For the text-containing cell, return its midpoint in [x, y] coordinate format. 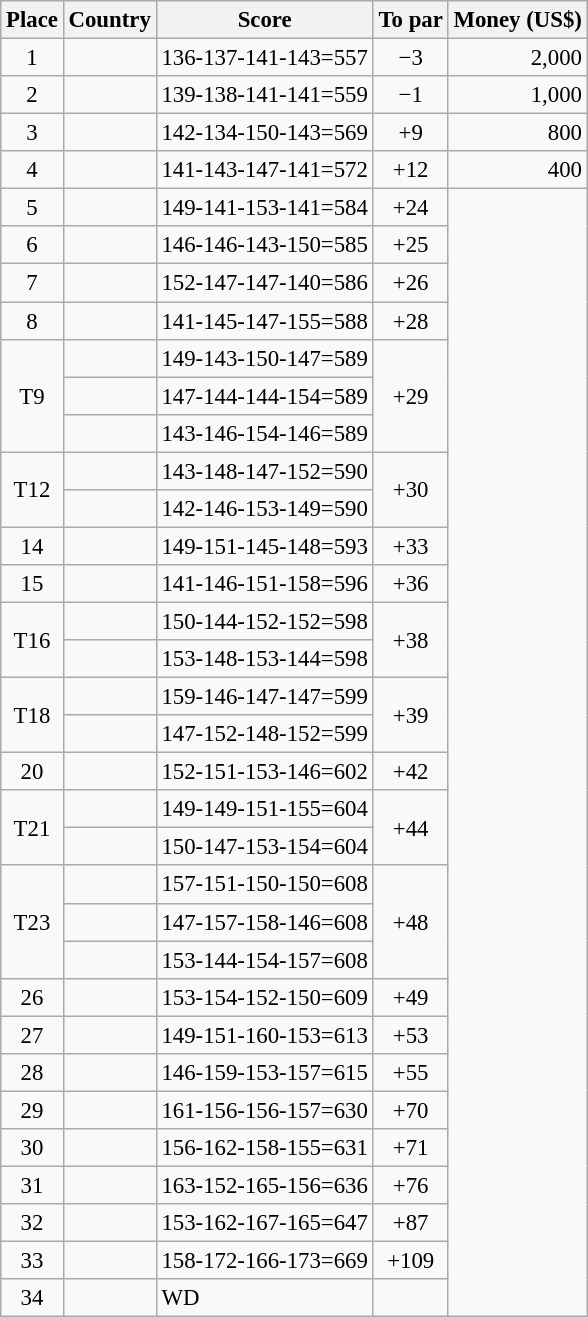
159-146-147-147=599 [264, 697]
2,000 [518, 58]
T23 [32, 922]
+42 [410, 772]
27 [32, 1035]
143-146-154-146=589 [264, 433]
+28 [410, 321]
+29 [410, 396]
143-148-147-152=590 [264, 471]
146-159-153-157=615 [264, 1073]
T21 [32, 828]
1,000 [518, 95]
141-143-147-141=572 [264, 170]
+26 [410, 283]
142-146-153-149=590 [264, 509]
WD [264, 1298]
28 [32, 1073]
150-144-152-152=598 [264, 621]
147-152-148-152=599 [264, 734]
3 [32, 133]
31 [32, 1185]
141-146-151-158=596 [264, 584]
6 [32, 245]
+87 [410, 1223]
147-144-144-154=589 [264, 396]
Place [32, 20]
141-145-147-155=588 [264, 321]
152-147-147-140=586 [264, 283]
153-154-152-150=609 [264, 997]
+12 [410, 170]
+55 [410, 1073]
+49 [410, 997]
136-137-141-143=557 [264, 58]
+44 [410, 828]
34 [32, 1298]
+38 [410, 640]
+109 [410, 1261]
T16 [32, 640]
146-146-143-150=585 [264, 245]
149-151-160-153=613 [264, 1035]
To par [410, 20]
+24 [410, 208]
4 [32, 170]
139-138-141-141=559 [264, 95]
T9 [32, 396]
15 [32, 584]
Country [110, 20]
26 [32, 997]
152-151-153-146=602 [264, 772]
8 [32, 321]
149-143-150-147=589 [264, 358]
29 [32, 1110]
−3 [410, 58]
149-151-145-148=593 [264, 546]
158-172-166-173=669 [264, 1261]
30 [32, 1148]
156-162-158-155=631 [264, 1148]
Money (US$) [518, 20]
14 [32, 546]
153-144-154-157=608 [264, 960]
+76 [410, 1185]
+9 [410, 133]
157-151-150-150=608 [264, 885]
T18 [32, 716]
7 [32, 283]
32 [32, 1223]
153-148-153-144=598 [264, 659]
142-134-150-143=569 [264, 133]
+33 [410, 546]
1 [32, 58]
400 [518, 170]
20 [32, 772]
153-162-167-165=647 [264, 1223]
+48 [410, 922]
147-157-158-146=608 [264, 922]
5 [32, 208]
149-141-153-141=584 [264, 208]
−1 [410, 95]
33 [32, 1261]
+70 [410, 1110]
2 [32, 95]
161-156-156-157=630 [264, 1110]
150-147-153-154=604 [264, 847]
Score [264, 20]
+71 [410, 1148]
+53 [410, 1035]
+25 [410, 245]
163-152-165-156=636 [264, 1185]
T12 [32, 490]
800 [518, 133]
+30 [410, 490]
+36 [410, 584]
+39 [410, 716]
149-149-151-155=604 [264, 809]
